Provide the (x, y) coordinate of the cell's center where the given text is located.  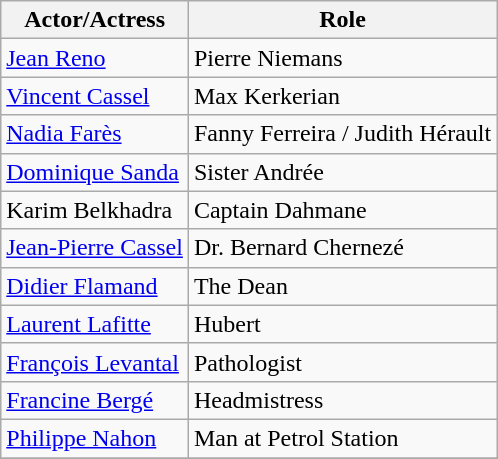
Man at Petrol Station (342, 438)
Headmistress (342, 400)
Philippe Nahon (95, 438)
Dominique Sanda (95, 172)
Pathologist (342, 362)
Laurent Lafitte (95, 324)
Jean-Pierre Cassel (95, 248)
Captain Dahmane (342, 210)
François Levantal (95, 362)
Vincent Cassel (95, 96)
Actor/Actress (95, 20)
Role (342, 20)
Pierre Niemans (342, 58)
Hubert (342, 324)
Nadia Farès (95, 134)
Max Kerkerian (342, 96)
Francine Bergé (95, 400)
Fanny Ferreira / Judith Hérault (342, 134)
Didier Flamand (95, 286)
Karim Belkhadra (95, 210)
The Dean (342, 286)
Jean Reno (95, 58)
Sister Andrée (342, 172)
Dr. Bernard Chernezé (342, 248)
